Return (X, Y) of the center of cell containing provided text 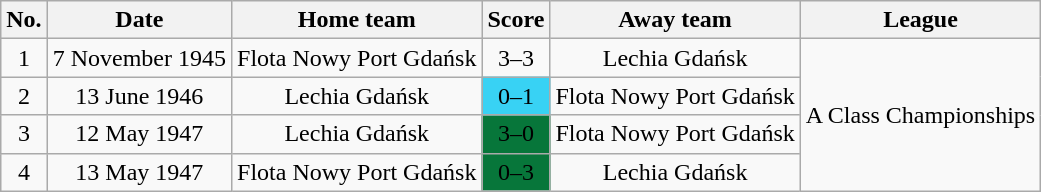
Home team (357, 20)
2 (24, 96)
No. (24, 20)
A Class Championships (920, 115)
13 June 1946 (139, 96)
7 November 1945 (139, 58)
Score (516, 20)
0–3 (516, 172)
League (920, 20)
0–1 (516, 96)
Away team (675, 20)
3 (24, 134)
3–3 (516, 58)
Date (139, 20)
12 May 1947 (139, 134)
3–0 (516, 134)
1 (24, 58)
4 (24, 172)
13 May 1947 (139, 172)
